From the cell containing the given text, extract its center point as [x, y] coordinate. 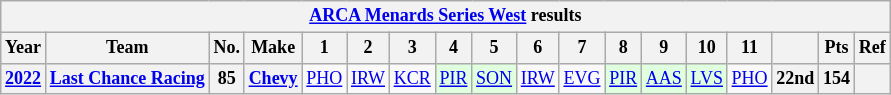
154 [837, 78]
KCR [412, 78]
Pts [837, 48]
2 [368, 48]
ARCA Menards Series West results [446, 16]
22nd [796, 78]
No. [226, 48]
1 [324, 48]
11 [750, 48]
2022 [24, 78]
4 [454, 48]
LVS [706, 78]
Make [273, 48]
Ref [872, 48]
8 [624, 48]
6 [538, 48]
Chevy [273, 78]
85 [226, 78]
3 [412, 48]
AAS [664, 78]
Team [127, 48]
EVG [582, 78]
Last Chance Racing [127, 78]
SON [494, 78]
Year [24, 48]
10 [706, 48]
7 [582, 48]
9 [664, 48]
5 [494, 48]
